Search for the cell housing the specified text and yield its (x, y) center coordinate. 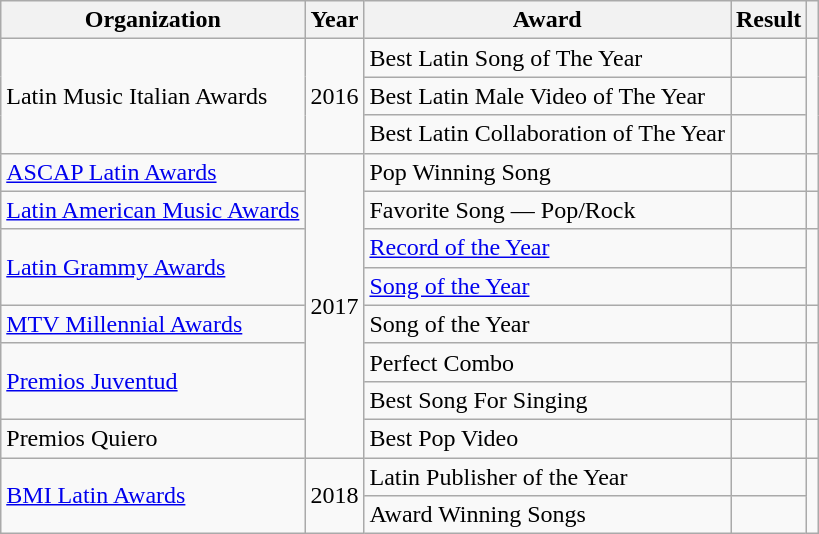
Premios Juventud (153, 381)
Latin Grammy Awards (153, 267)
Best Latin Collaboration of The Year (548, 134)
2018 (334, 496)
Best Latin Song of The Year (548, 58)
Award (548, 20)
Favorite Song — Pop/Rock (548, 210)
Organization (153, 20)
Best Latin Male Video of The Year (548, 96)
Latin Music Italian Awards (153, 96)
Premios Quiero (153, 438)
Award Winning Songs (548, 515)
MTV Millennial Awards (153, 324)
2017 (334, 305)
Result (768, 20)
Year (334, 20)
Latin American Music Awards (153, 210)
Perfect Combo (548, 362)
Best Song For Singing (548, 400)
Record of the Year (548, 248)
Best Pop Video (548, 438)
Pop Winning Song (548, 172)
Latin Publisher of the Year (548, 477)
2016 (334, 96)
ASCAP Latin Awards (153, 172)
BMI Latin Awards (153, 496)
